Pinpoint the cell where the given text exists, returning its [X, Y] midpoint coordinate. 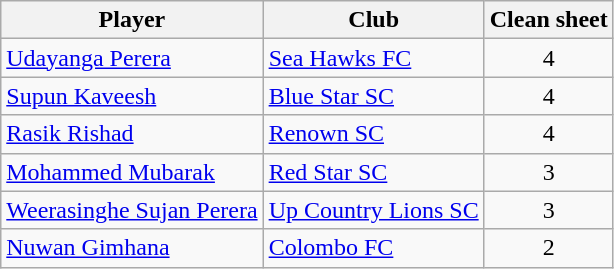
Weerasinghe Sujan Perera [132, 210]
Nuwan Gimhana [132, 248]
Club [374, 20]
Blue Star SC [374, 96]
Rasik Rishad [132, 134]
Udayanga Perera [132, 58]
Up Country Lions SC [374, 210]
Sea Hawks FC [374, 58]
Colombo FC [374, 248]
2 [548, 248]
Supun Kaveesh [132, 96]
Clean sheet [548, 20]
Player [132, 20]
Red Star SC [374, 172]
Renown SC [374, 134]
Mohammed Mubarak [132, 172]
